Determine the [x, y] coordinate at the center of the cell enclosing the given text.  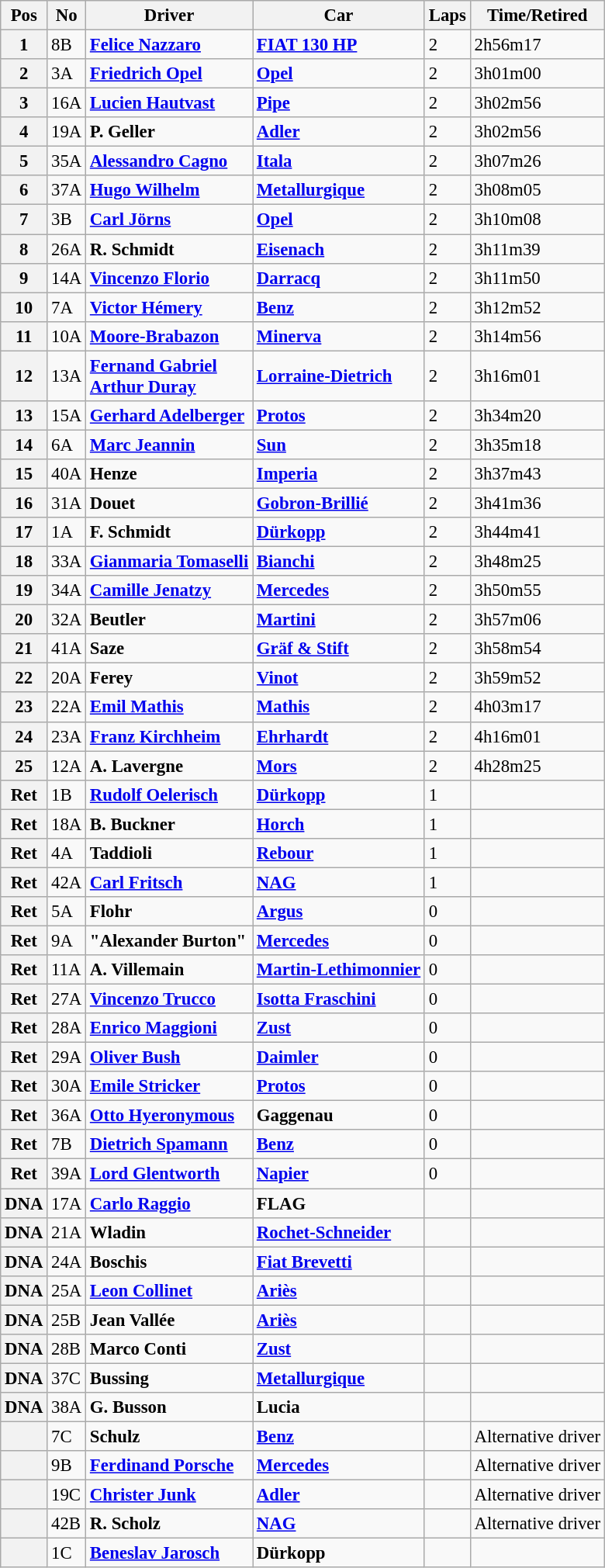
Ferey [169, 678]
5 [24, 161]
Gräf & Stift [339, 649]
Daimler [339, 1057]
13A [67, 376]
Minerva [339, 336]
Darracq [339, 278]
Moore-Brabazon [169, 336]
Taddioli [169, 853]
Beutler [169, 620]
19 [24, 590]
3h41m36 [537, 503]
Pos [24, 16]
Lorraine-Dietrich [339, 376]
1B [67, 794]
Jean Vallée [169, 1320]
Time/Retired [537, 16]
15 [24, 474]
Fiat Brevetti [339, 1262]
14 [24, 445]
1C [67, 1553]
Lucien Hautvast [169, 103]
Martin-Lethimonnier [339, 970]
R. Scholz [169, 1524]
20 [24, 620]
13 [24, 416]
3h34m20 [537, 416]
5A [67, 912]
41A [67, 649]
3h16m01 [537, 376]
24 [24, 736]
3h14m56 [537, 336]
6 [24, 190]
Oliver Bush [169, 1057]
22A [67, 708]
29A [67, 1057]
25B [67, 1320]
17A [67, 1203]
Napier [339, 1174]
3 [24, 103]
Dietrich Spamann [169, 1144]
2h56m17 [537, 45]
39A [67, 1174]
Itala [339, 161]
3h58m54 [537, 649]
B. Buckner [169, 824]
23 [24, 708]
4h16m01 [537, 736]
Felice Nazzaro [169, 45]
Horch [339, 824]
Car [339, 16]
Henze [169, 474]
4 [24, 132]
3h01m00 [537, 74]
"Alexander Burton" [169, 940]
Ferdinand Porsche [169, 1466]
11A [67, 970]
9 [24, 278]
14A [67, 278]
Vinot [339, 678]
3h37m43 [537, 474]
Hugo Wilhelm [169, 190]
8B [67, 45]
7C [67, 1436]
6A [67, 445]
17 [24, 532]
19C [67, 1495]
33A [67, 562]
Gianmaria Tomaselli [169, 562]
4h28m25 [537, 766]
3h35m18 [537, 445]
37C [67, 1378]
Boschis [169, 1262]
3h44m41 [537, 532]
Emil Mathis [169, 708]
22 [24, 678]
Camille Jenatzy [169, 590]
Lord Glentworth [169, 1174]
A. Villemain [169, 970]
Vincenzo Florio [169, 278]
No [67, 16]
7A [67, 307]
12 [24, 376]
Enrico Maggioni [169, 1028]
FIAT 130 HP [339, 45]
Eisenach [339, 249]
Bussing [169, 1378]
31A [67, 503]
36A [67, 1116]
G. Busson [169, 1407]
Argus [339, 912]
Marco Conti [169, 1349]
16A [67, 103]
F. Schmidt [169, 532]
40A [67, 474]
Fernand Gabriel Arthur Duray [169, 376]
Carl Fritsch [169, 882]
Franz Kirchheim [169, 736]
3h07m26 [537, 161]
7 [24, 220]
15A [67, 416]
20A [67, 678]
34A [67, 590]
37A [67, 190]
FLAG [339, 1203]
A. Lavergne [169, 766]
30A [67, 1086]
3h11m50 [537, 278]
3h48m25 [537, 562]
Friedrich Opel [169, 74]
8 [24, 249]
12A [67, 766]
Victor Hémery [169, 307]
4A [67, 853]
Emile Stricker [169, 1086]
18A [67, 824]
Alessandro Cagno [169, 161]
Rudolf Oelerisch [169, 794]
Schulz [169, 1436]
25A [67, 1290]
Rochet-Schneider [339, 1232]
Rebour [339, 853]
Wladin [169, 1232]
Martini [339, 620]
21 [24, 649]
10A [67, 336]
35A [67, 161]
3h10m08 [537, 220]
Otto Hyeronymous [169, 1116]
11 [24, 336]
3h11m39 [537, 249]
R. Schmidt [169, 249]
3h59m52 [537, 678]
9A [67, 940]
9B [67, 1466]
Christer Junk [169, 1495]
Lucia [339, 1407]
Beneslav Jarosch [169, 1553]
Isotta Fraschini [339, 999]
Carl Jörns [169, 220]
Flohr [169, 912]
Saze [169, 649]
42A [67, 882]
21A [67, 1232]
3h08m05 [537, 190]
24A [67, 1262]
Sun [339, 445]
28A [67, 1028]
Bianchi [339, 562]
38A [67, 1407]
Gobron-Brillié [339, 503]
P. Geller [169, 132]
Gerhard Adelberger [169, 416]
Mors [339, 766]
4h03m17 [537, 708]
3A [67, 74]
25 [24, 766]
Douet [169, 503]
19A [67, 132]
1A [67, 532]
42B [67, 1524]
26A [67, 249]
7B [67, 1144]
Driver [169, 16]
32A [67, 620]
3B [67, 220]
Marc Jeannin [169, 445]
27A [67, 999]
16 [24, 503]
23A [67, 736]
Gaggenau [339, 1116]
3h12m52 [537, 307]
Laps [447, 16]
Mathis [339, 708]
3h50m55 [537, 590]
10 [24, 307]
Vincenzo Trucco [169, 999]
Ehrhardt [339, 736]
28B [67, 1349]
Pipe [339, 103]
Carlo Raggio [169, 1203]
Imperia [339, 474]
18 [24, 562]
3h57m06 [537, 620]
Leon Collinet [169, 1290]
